From the cell containing the given text, extract its center point as (x, y) coordinate. 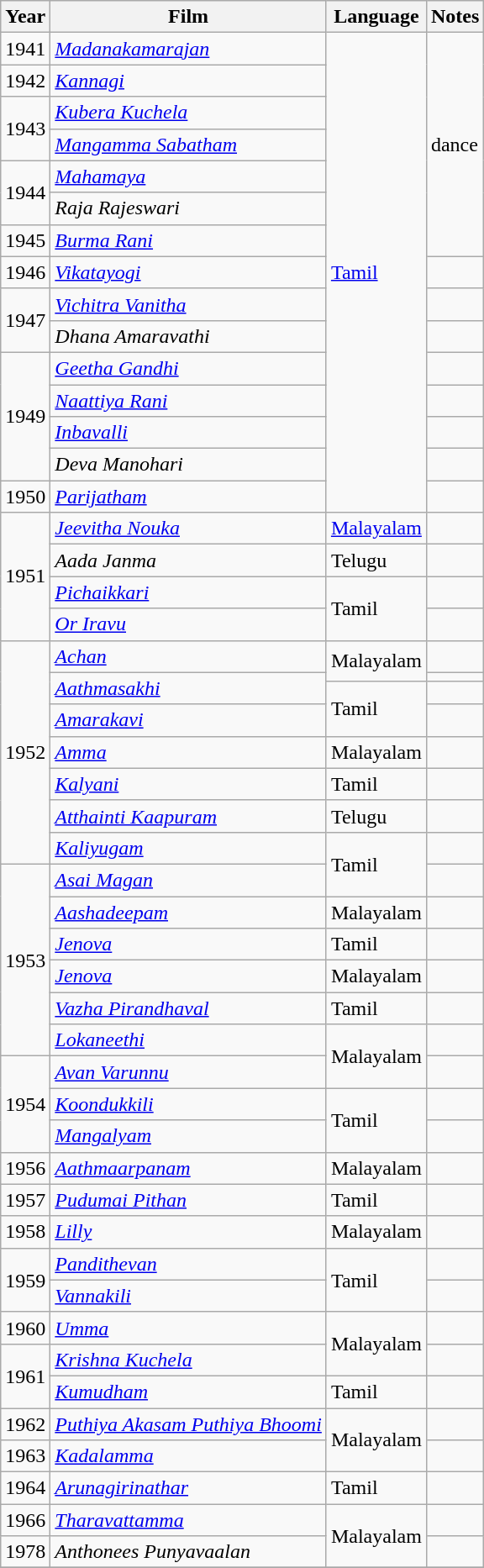
Geetha Gandhi (188, 368)
Pandithevan (188, 1264)
Kaliyugam (188, 848)
1950 (25, 497)
Mangalyam (188, 1136)
Inbavalli (188, 433)
Vazha Pirandhaval (188, 1008)
1959 (25, 1280)
Pichaikkari (188, 592)
Krishna Kuchela (188, 1360)
1946 (25, 272)
1952 (25, 752)
1958 (25, 1232)
Arunagirinathar (188, 1488)
Film (188, 17)
Notes (455, 17)
Aada Janma (188, 560)
Raja Rajeswari (188, 208)
Pudumai Pithan (188, 1200)
1947 (25, 320)
1944 (25, 192)
Language (376, 17)
Lilly (188, 1232)
Amma (188, 752)
1963 (25, 1456)
Deva Manohari (188, 465)
Kubera Kuchela (188, 113)
dance (455, 145)
Umma (188, 1328)
Aashadeepam (188, 912)
Amarakavi (188, 720)
1957 (25, 1200)
Kadalamma (188, 1456)
Vannakili (188, 1296)
Aathmasakhi (188, 688)
1978 (25, 1552)
1942 (25, 81)
Anthonees Punyavaalan (188, 1552)
Avan Varunnu (188, 1072)
Asai Magan (188, 880)
Jeevitha Nouka (188, 529)
Atthainti Kaapuram (188, 816)
Parijatham (188, 497)
1941 (25, 49)
Kalyani (188, 784)
Vikatayogi (188, 272)
1943 (25, 129)
1960 (25, 1328)
Year (25, 17)
Kannagi (188, 81)
1962 (25, 1424)
1954 (25, 1104)
Mangamma Sabatham (188, 145)
Madanakamarajan (188, 49)
1961 (25, 1376)
Kumudham (188, 1392)
Burma Rani (188, 240)
1945 (25, 240)
1949 (25, 416)
1956 (25, 1168)
1966 (25, 1520)
Lokaneethi (188, 1040)
Dhana Amaravathi (188, 336)
Aathmaarpanam (188, 1168)
Achan (188, 656)
Mahamaya (188, 176)
Puthiya Akasam Puthiya Bhoomi (188, 1424)
Naattiya Rani (188, 401)
1951 (25, 576)
Tharavattamma (188, 1520)
Koondukkili (188, 1104)
1964 (25, 1488)
Vichitra Vanitha (188, 304)
Or Iravu (188, 624)
1953 (25, 960)
